Return (x, y) of the center of cell containing provided text 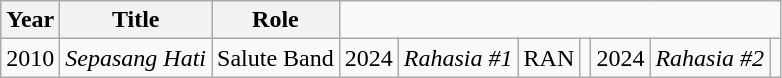
RAN (549, 58)
Sepasang Hati (136, 58)
2010 (30, 58)
Title (136, 20)
Rahasia #1 (458, 58)
Role (276, 20)
Salute Band (276, 58)
Year (30, 20)
Rahasia #2 (710, 58)
